Return the [X, Y] coordinate for the center point of the cell that contains the specified text.  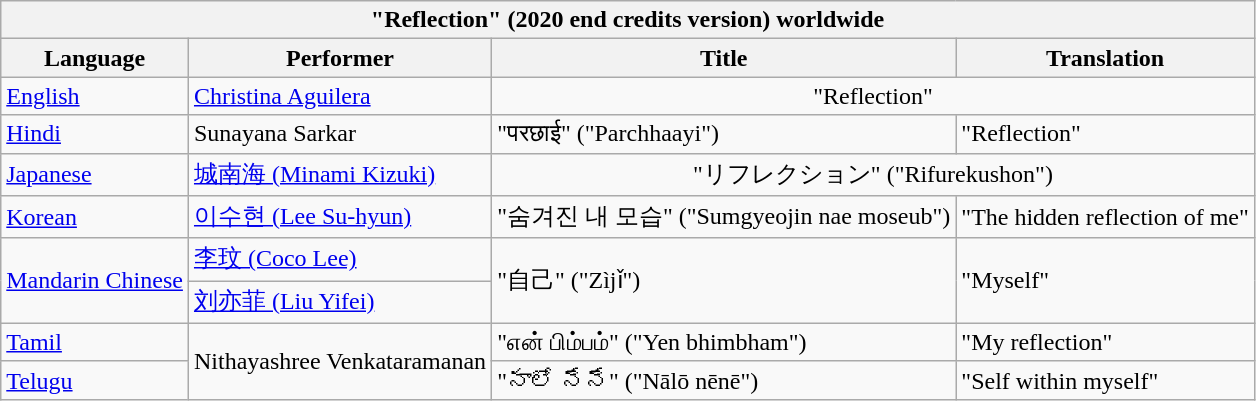
"リフレクション" ("Rifurekushon") [874, 174]
"The hidden reflection of me" [1106, 218]
Telugu [95, 380]
"Myself" [1106, 280]
Mandarin Chinese [95, 280]
"परछाई" ("Parchhaayi") [724, 134]
Japanese [95, 174]
Nithayashree Venkataramanan [340, 361]
English [95, 96]
Christina Aguilera [340, 96]
"Reflection" (2020 end credits version) worldwide [628, 20]
城南海 (Minami Kizuki) [340, 174]
Sunayana Sarkar [340, 134]
Performer [340, 58]
"My reflection" [1106, 342]
Korean [95, 218]
"숨겨진 내 모습" ("Sumgyeojin nae moseub") [724, 218]
刘亦菲 (Liu Yifei) [340, 302]
Hindi [95, 134]
"నాలో నేనే" ("Nālō nēnē") [724, 380]
"自己" ("Zìjǐ") [724, 280]
Title [724, 58]
Translation [1106, 58]
Language [95, 58]
李玟 (Coco Lee) [340, 260]
"Self within myself" [1106, 380]
이수현 (Lee Su-hyun) [340, 218]
Tamil [95, 342]
"என் பிம்பம்" ("Yen bhimbham") [724, 342]
